Capture the cell that displays the provided text and extract its [X, Y] central coordinate. 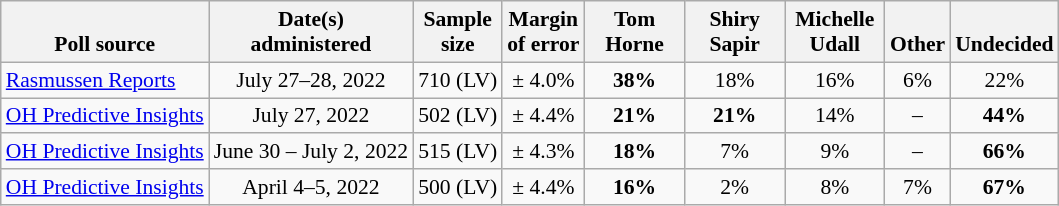
Other [918, 32]
Undecided [1004, 32]
TomHorne [634, 32]
502 (LV) [458, 116]
67% [1004, 187]
6% [918, 80]
Date(s)administered [311, 32]
MichelleUdall [835, 32]
± 4.3% [543, 152]
8% [835, 187]
44% [1004, 116]
± 4.0% [543, 80]
22% [1004, 80]
Marginof error [543, 32]
Rasmussen Reports [105, 80]
515 (LV) [458, 152]
2% [735, 187]
Poll source [105, 32]
June 30 – July 2, 2022 [311, 152]
710 (LV) [458, 80]
ShirySapir [735, 32]
July 27, 2022 [311, 116]
July 27–28, 2022 [311, 80]
38% [634, 80]
500 (LV) [458, 187]
66% [1004, 152]
9% [835, 152]
April 4–5, 2022 [311, 187]
Samplesize [458, 32]
14% [835, 116]
